Output the (x, y) coordinate of the center of the cell containing the given text.  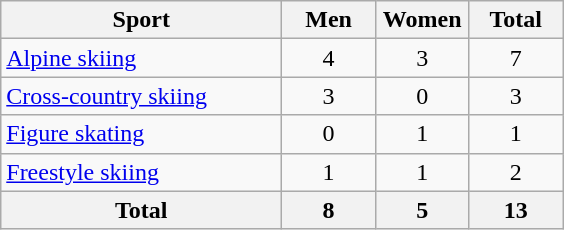
2 (516, 172)
Freestyle skiing (142, 172)
8 (329, 210)
7 (516, 58)
4 (329, 58)
Men (329, 20)
Alpine skiing (142, 58)
Sport (142, 20)
13 (516, 210)
Women (422, 20)
Cross-country skiing (142, 96)
5 (422, 210)
Figure skating (142, 134)
